For the text-containing cell, return its midpoint in (x, y) coordinate format. 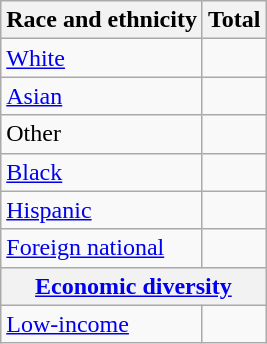
Race and ethnicity (102, 20)
Total (234, 20)
Low-income (102, 324)
Foreign national (102, 248)
Asian (102, 96)
Hispanic (102, 210)
Economic diversity (134, 286)
White (102, 58)
Other (102, 134)
Black (102, 172)
